Output the [X, Y] coordinate of the center of the cell containing the given text.  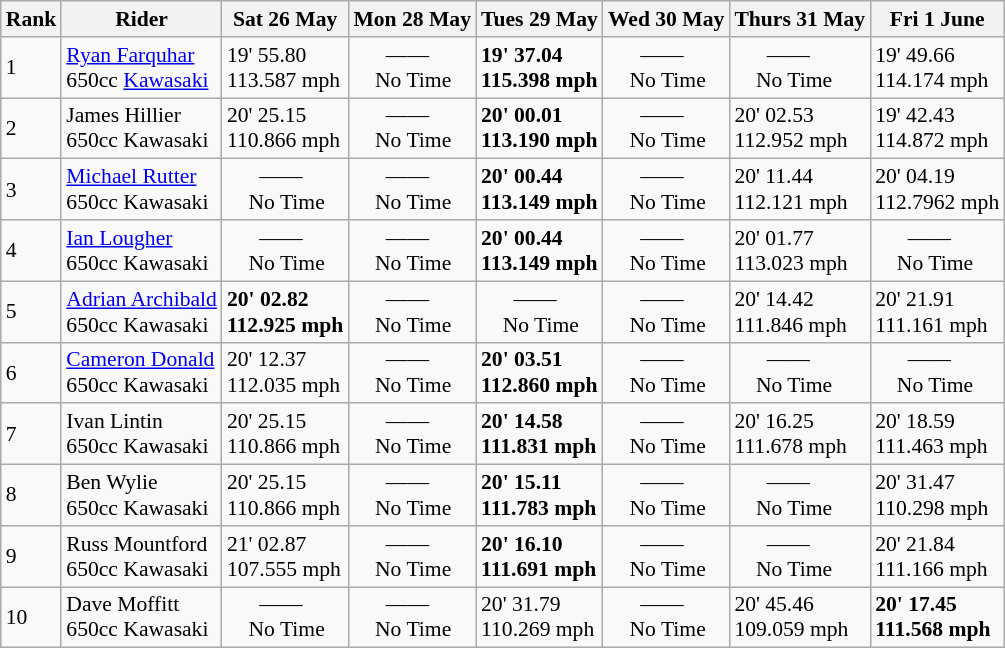
20' 02.53 112.952 mph [800, 128]
19' 55.80 113.587 mph [285, 68]
20' 21.84 111.166 mph [937, 556]
8 [32, 496]
Sat 26 May [285, 19]
2 [32, 128]
Fri 1 June [937, 19]
Ryan Farquhar 650cc Kawasaki [142, 68]
20' 02.82 112.925 mph [285, 312]
20' 03.51 112.860 mph [540, 372]
20' 04.19 112.7962 mph [937, 190]
Cameron Donald 650cc Kawasaki [142, 372]
20' 45.46 109.059 mph [800, 618]
20' 12.37 112.035 mph [285, 372]
20' 16.10 111.691 mph [540, 556]
Tues 29 May [540, 19]
20' 00.01 113.190 mph [540, 128]
20' 17.45 111.568 mph [937, 618]
Dave Moffitt 650cc Kawasaki [142, 618]
20' 31.79 110.269 mph [540, 618]
1 [32, 68]
Ian Lougher 650cc Kawasaki [142, 250]
20' 14.58 111.831 mph [540, 434]
20' 11.44 112.121 mph [800, 190]
Rider [142, 19]
Thurs 31 May [800, 19]
19' 42.43 114.872 mph [937, 128]
Ivan Lintin 650cc Kawasaki [142, 434]
Wed 30 May [666, 19]
Rank [32, 19]
7 [32, 434]
Adrian Archibald 650cc Kawasaki [142, 312]
3 [32, 190]
Ben Wylie 650cc Kawasaki [142, 496]
10 [32, 618]
4 [32, 250]
19' 37.04 115.398 mph [540, 68]
20' 14.42 111.846 mph [800, 312]
20' 16.25 111.678 mph [800, 434]
20' 31.47 110.298 mph [937, 496]
James Hillier 650cc Kawasaki [142, 128]
5 [32, 312]
9 [32, 556]
Mon 28 May [412, 19]
19' 49.66 114.174 mph [937, 68]
21' 02.87 107.555 mph [285, 556]
20' 21.91 111.161 mph [937, 312]
Russ Mountford 650cc Kawasaki [142, 556]
20' 18.59 111.463 mph [937, 434]
Michael Rutter 650cc Kawasaki [142, 190]
20' 15.11 111.783 mph [540, 496]
20' 01.77 113.023 mph [800, 250]
6 [32, 372]
